Extract the [X, Y] coordinate from the center of the cell holding the provided text.  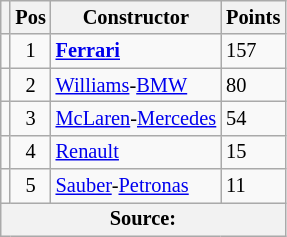
Constructor [136, 17]
54 [253, 118]
McLaren-Mercedes [136, 118]
80 [253, 85]
4 [30, 152]
157 [253, 51]
1 [30, 51]
Renault [136, 152]
Williams-BMW [136, 85]
Pos [30, 17]
Points [253, 17]
5 [30, 186]
Source: [143, 219]
Sauber-Petronas [136, 186]
11 [253, 186]
3 [30, 118]
15 [253, 152]
Ferrari [136, 51]
2 [30, 85]
